Extract the (x, y) coordinate from the center of the cell holding the provided text.  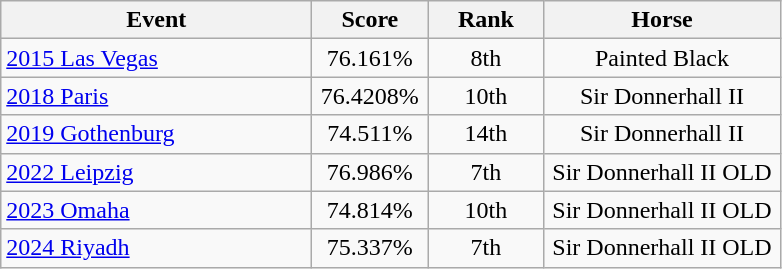
76.4208% (370, 96)
Score (370, 20)
75.337% (370, 248)
Painted Black (662, 58)
14th (486, 134)
8th (486, 58)
Horse (662, 20)
2018 Paris (156, 96)
2023 Omaha (156, 210)
76.161% (370, 58)
74.814% (370, 210)
2024 Riyadh (156, 248)
Rank (486, 20)
2019 Gothenburg (156, 134)
2015 Las Vegas (156, 58)
2022 Leipzig (156, 172)
Event (156, 20)
76.986% (370, 172)
74.511% (370, 134)
